Search for the cell housing the specified text and yield its [X, Y] center coordinate. 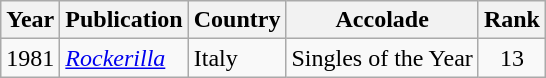
Italy [237, 58]
Publication [124, 20]
1981 [30, 58]
Country [237, 20]
Rank [512, 20]
13 [512, 58]
Year [30, 20]
Accolade [382, 20]
Rockerilla [124, 58]
Singles of the Year [382, 58]
